Find where the given text appears and provide that cell's center as [x, y] coordinate. 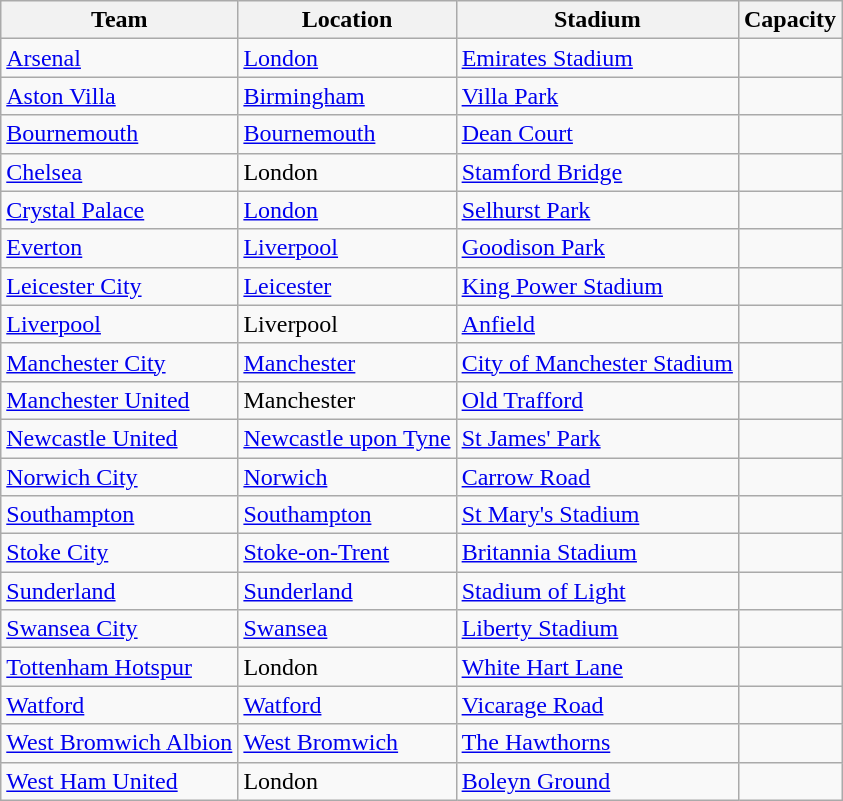
West Bromwich [347, 743]
Birmingham [347, 96]
Norwich [347, 477]
Tottenham Hotspur [120, 667]
Team [120, 20]
Old Trafford [597, 400]
Stoke City [120, 553]
Liberty Stadium [597, 629]
St James' Park [597, 438]
Emirates Stadium [597, 58]
Capacity [790, 20]
Selhurst Park [597, 210]
City of Manchester Stadium [597, 362]
Stadium of Light [597, 591]
Goodison Park [597, 248]
King Power Stadium [597, 286]
Newcastle upon Tyne [347, 438]
Villa Park [597, 96]
Manchester United [120, 400]
Stamford Bridge [597, 172]
Carrow Road [597, 477]
Norwich City [120, 477]
Anfield [597, 324]
The Hawthorns [597, 743]
Location [347, 20]
Newcastle United [120, 438]
Swansea City [120, 629]
Dean Court [597, 134]
Britannia Stadium [597, 553]
Manchester City [120, 362]
Vicarage Road [597, 705]
Leicester City [120, 286]
West Bromwich Albion [120, 743]
Stoke-on-Trent [347, 553]
Boleyn Ground [597, 781]
St Mary's Stadium [597, 515]
Leicester [347, 286]
Aston Villa [120, 96]
Everton [120, 248]
Arsenal [120, 58]
West Ham United [120, 781]
Stadium [597, 20]
Chelsea [120, 172]
Crystal Palace [120, 210]
Swansea [347, 629]
White Hart Lane [597, 667]
